Provide the (x, y) coordinate of the cell's center where the given text is located.  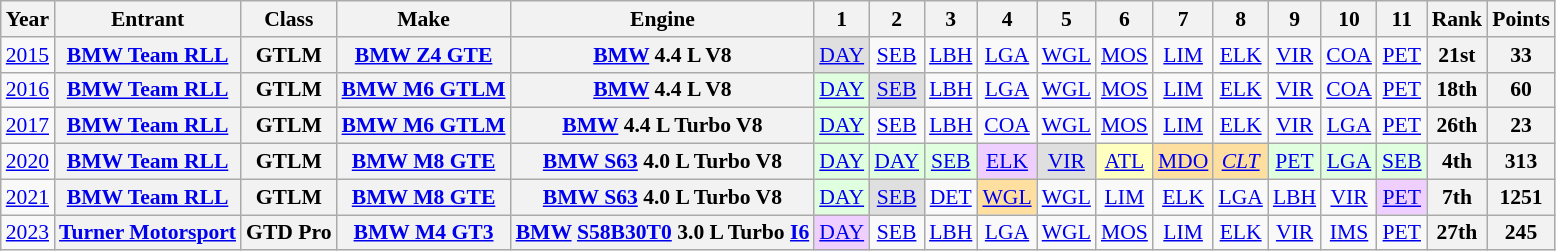
BMW S58B30T0 3.0 L Turbo I6 (663, 233)
CLT (1240, 162)
2016 (28, 90)
3 (950, 19)
60 (1521, 90)
Entrant (148, 19)
1 (842, 19)
33 (1521, 55)
Year (28, 19)
Class (288, 19)
11 (1402, 19)
DET (950, 197)
BMW M4 GT3 (424, 233)
27th (1458, 233)
IMS (1349, 233)
245 (1521, 233)
4 (1006, 19)
18th (1458, 90)
2015 (28, 55)
23 (1521, 126)
8 (1240, 19)
2021 (28, 197)
Make (424, 19)
7th (1458, 197)
6 (1124, 19)
5 (1066, 19)
Engine (663, 19)
Turner Motorsport (148, 233)
2 (896, 19)
2017 (28, 126)
10 (1349, 19)
2020 (28, 162)
2023 (28, 233)
9 (1294, 19)
26th (1458, 126)
7 (1184, 19)
Rank (1458, 19)
BMW Z4 GTE (424, 55)
21st (1458, 55)
MDO (1184, 162)
ATL (1124, 162)
BMW 4.4 L Turbo V8 (663, 126)
1251 (1521, 197)
4th (1458, 162)
Points (1521, 19)
313 (1521, 162)
GTD Pro (288, 233)
